Find where the given text appears and provide that cell's center as (x, y) coordinate. 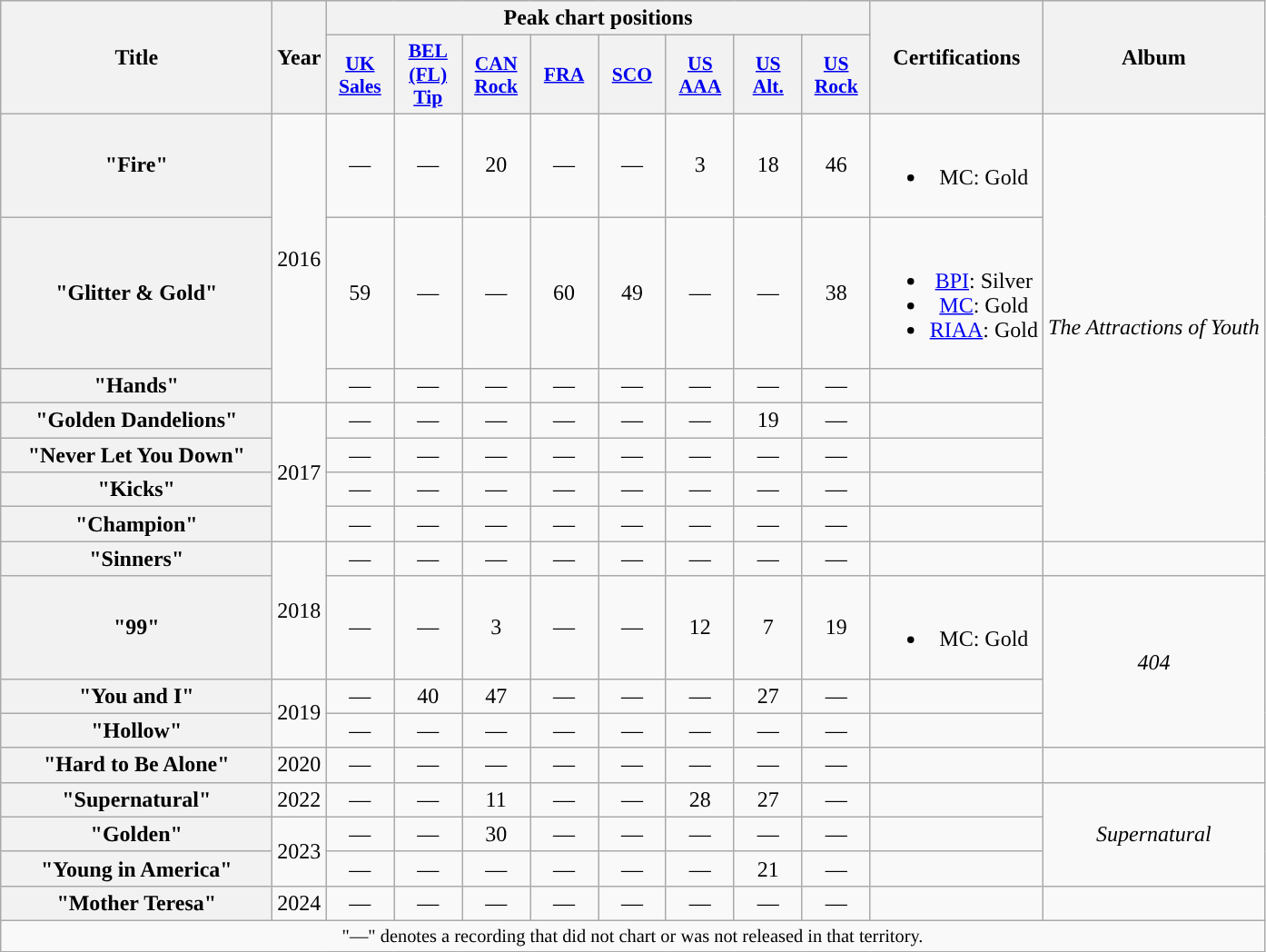
CANRock (496, 74)
49 (632, 293)
"Hollow" (136, 730)
30 (496, 834)
"Never Let You Down" (136, 455)
"Golden" (136, 834)
The Attractions of Youth (1154, 327)
"Champion" (136, 524)
2023 (300, 851)
Certifications (956, 58)
BPI: SilverMC: GoldRIAA: Gold (956, 293)
"You and I" (136, 696)
US Rock (836, 74)
SCO (632, 74)
"Supernatural" (136, 799)
"—" denotes a recording that did not chart or was not released in that territory. (633, 936)
US AAA (699, 74)
18 (768, 165)
404 (1154, 661)
"Glitter & Gold" (136, 293)
47 (496, 696)
"Hands" (136, 386)
2018 (300, 610)
12 (699, 627)
28 (699, 799)
46 (836, 165)
59 (360, 293)
"Kicks" (136, 490)
2017 (300, 472)
"Sinners" (136, 559)
Supernatural (1154, 834)
40 (429, 696)
60 (565, 293)
"99" (136, 627)
2016 (300, 258)
"Fire" (136, 165)
"Hard to Be Alone" (136, 765)
Year (300, 58)
2020 (300, 765)
20 (496, 165)
"Golden Dandelions" (136, 421)
"Young in America" (136, 868)
Album (1154, 58)
21 (768, 868)
7 (768, 627)
"Mother Teresa" (136, 903)
Title (136, 58)
38 (836, 293)
2019 (300, 713)
UKSales (360, 74)
2024 (300, 903)
2022 (300, 799)
Peak chart positions (598, 18)
11 (496, 799)
US Alt. (768, 74)
BEL(FL)Tip (429, 74)
FRA (565, 74)
